Locate the cell with the specified text and output its [x, y] center coordinate. 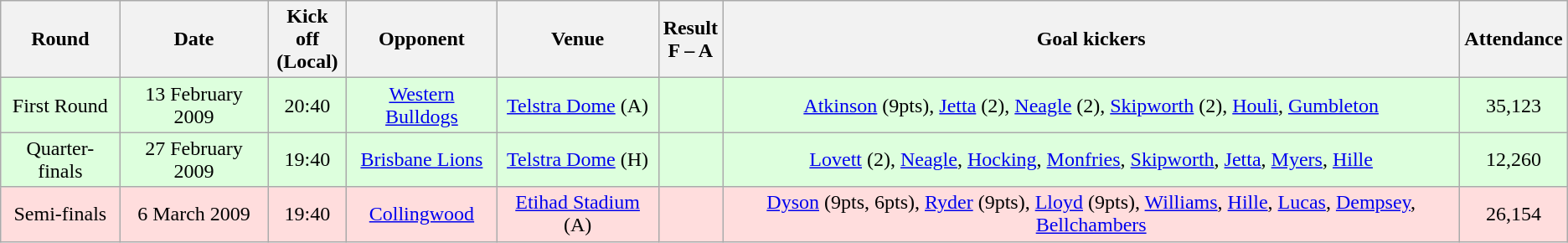
26,154 [1514, 215]
First Round [60, 106]
Quarter-finals [60, 159]
ResultF – A [690, 39]
Dyson (9pts, 6pts), Ryder (9pts), Lloyd (9pts), Williams, Hille, Lucas, Dempsey, Bellchambers [1091, 215]
Telstra Dome (H) [578, 159]
Collingwood [422, 215]
Opponent [422, 39]
Telstra Dome (A) [578, 106]
Attendance [1514, 39]
Western Bulldogs [422, 106]
Kick off(Local) [307, 39]
Goal kickers [1091, 39]
6 March 2009 [194, 215]
27 February 2009 [194, 159]
20:40 [307, 106]
Venue [578, 39]
Atkinson (9pts), Jetta (2), Neagle (2), Skipworth (2), Houli, Gumbleton [1091, 106]
Etihad Stadium (A) [578, 215]
13 February 2009 [194, 106]
Lovett (2), Neagle, Hocking, Monfries, Skipworth, Jetta, Myers, Hille [1091, 159]
Semi-finals [60, 215]
Brisbane Lions [422, 159]
35,123 [1514, 106]
Round [60, 39]
Date [194, 39]
12,260 [1514, 159]
